Provide the [X, Y] coordinate of the cell's center where the given text is located.  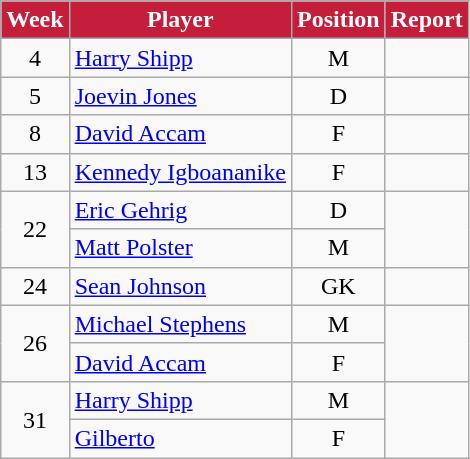
31 [35, 419]
24 [35, 286]
Michael Stephens [180, 324]
Report [426, 20]
8 [35, 134]
Sean Johnson [180, 286]
22 [35, 229]
Matt Polster [180, 248]
Eric Gehrig [180, 210]
Week [35, 20]
Kennedy Igboananike [180, 172]
Joevin Jones [180, 96]
13 [35, 172]
Position [338, 20]
Gilberto [180, 438]
GK [338, 286]
4 [35, 58]
5 [35, 96]
Player [180, 20]
26 [35, 343]
